Search for the cell housing the specified text and yield its [x, y] center coordinate. 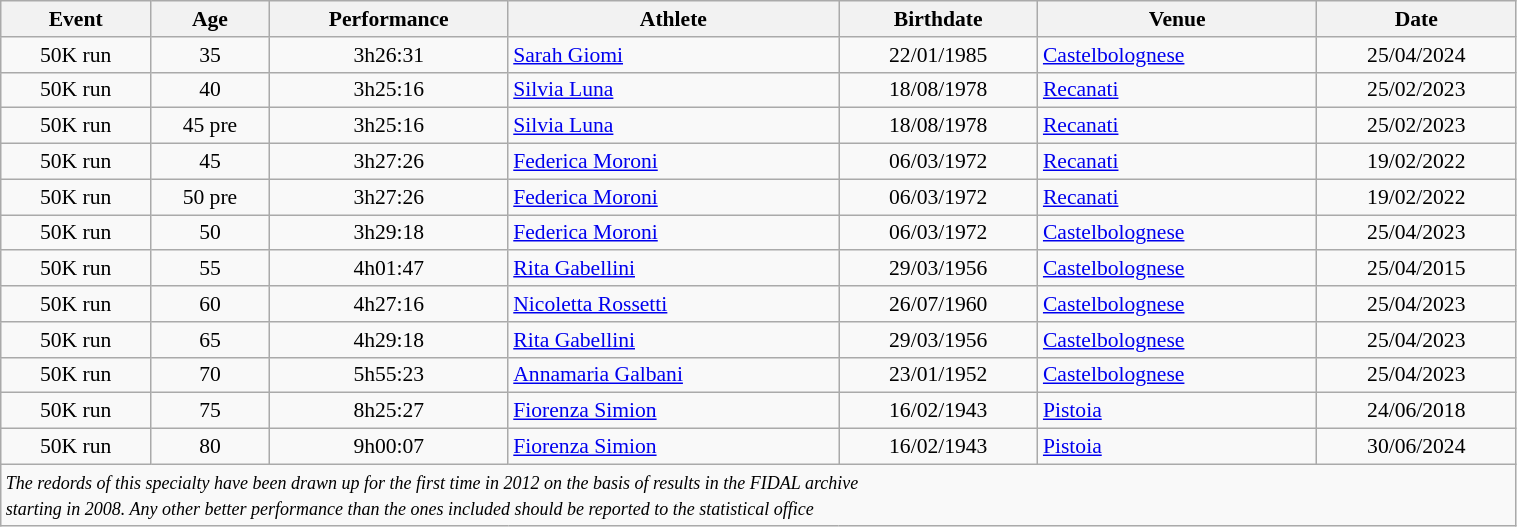
Annamaria Galbani [673, 375]
26/07/1960 [938, 304]
35 [210, 55]
24/06/2018 [1416, 411]
50 pre [210, 197]
Sarah Giomi [673, 55]
45 pre [210, 126]
Birthdate [938, 19]
Date [1416, 19]
Performance [388, 19]
Athlete [673, 19]
80 [210, 447]
4h29:18 [388, 340]
8h25:27 [388, 411]
22/01/1985 [938, 55]
30/06/2024 [1416, 447]
50 [210, 233]
4h01:47 [388, 269]
23/01/1952 [938, 375]
75 [210, 411]
Venue [1178, 19]
9h00:07 [388, 447]
25/04/2024 [1416, 55]
5h55:23 [388, 375]
45 [210, 162]
Event [76, 19]
40 [210, 90]
4h27:16 [388, 304]
3h26:31 [388, 55]
Age [210, 19]
25/04/2015 [1416, 269]
Nicoletta Rossetti [673, 304]
55 [210, 269]
3h29:18 [388, 233]
60 [210, 304]
65 [210, 340]
70 [210, 375]
